Identify which cell holds the provided text, then report its (X, Y) central coordinate. 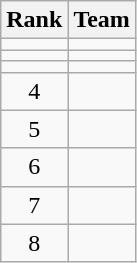
4 (34, 91)
Team (102, 20)
Rank (34, 20)
7 (34, 205)
5 (34, 129)
8 (34, 243)
6 (34, 167)
